For the text-containing cell, return its midpoint in (X, Y) coordinate format. 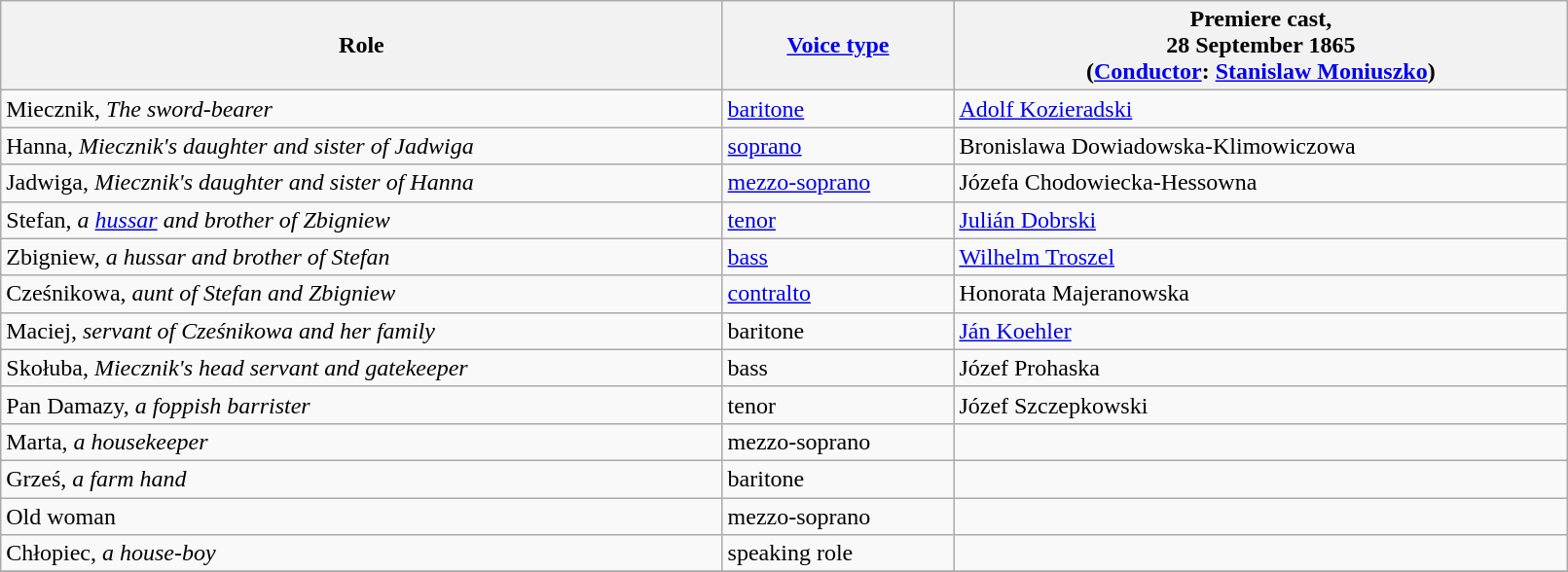
Role (362, 46)
Józef Szczepkowski (1261, 405)
Stefan, a hussar and brother of Zbigniew (362, 220)
Wilhelm Troszel (1261, 257)
Zbigniew, a hussar and brother of Stefan (362, 257)
Hanna, Miecznik's daughter and sister of Jadwiga (362, 146)
Adolf Kozieradski (1261, 109)
Grześ, a farm hand (362, 479)
Józefa Chodowiecka-Hessowna (1261, 183)
Cześnikowa, aunt of Stefan and Zbigniew (362, 294)
Józef Prohaska (1261, 368)
Jadwiga, Miecznik's daughter and sister of Hanna (362, 183)
Maciej, servant of Cześnikowa and her family (362, 331)
Chłopiec, a house-boy (362, 554)
Ján Koehler (1261, 331)
Voice type (838, 46)
Bronislawa Dowiadowska-Klimowiczowa (1261, 146)
Julián Dobrski (1261, 220)
Premiere cast,28 September 1865(Conductor: Stanislaw Moniuszko) (1261, 46)
Marta, a housekeeper (362, 442)
contralto (838, 294)
Skołuba, Miecznik's head servant and gatekeeper (362, 368)
speaking role (838, 554)
soprano (838, 146)
Pan Damazy, a foppish barrister (362, 405)
Old woman (362, 517)
Honorata Majeranowska (1261, 294)
Miecznik, The sword-bearer (362, 109)
